Output the [x, y] coordinate of the center of the cell containing the given text.  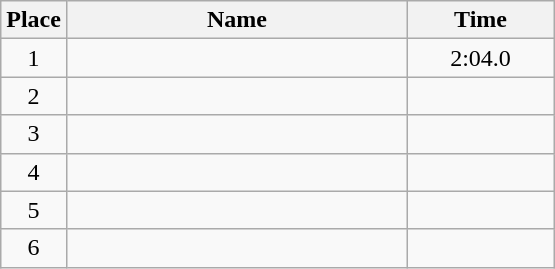
3 [34, 134]
2:04.0 [481, 58]
Place [34, 20]
4 [34, 172]
Name [236, 20]
Time [481, 20]
1 [34, 58]
2 [34, 96]
6 [34, 248]
5 [34, 210]
